Return the (X, Y) coordinate for the center point of the cell that contains the specified text.  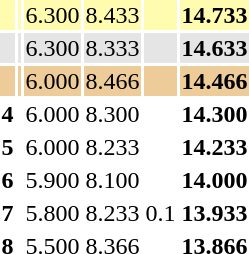
14.466 (214, 81)
14.633 (214, 48)
0.1 (160, 213)
4 (8, 114)
13.933 (214, 213)
8.333 (112, 48)
5.800 (52, 213)
14.000 (214, 180)
8.100 (112, 180)
6 (8, 180)
14.300 (214, 114)
14.233 (214, 147)
8.466 (112, 81)
5.900 (52, 180)
7 (8, 213)
8.433 (112, 15)
14.733 (214, 15)
5 (8, 147)
8.300 (112, 114)
